Scan for the cell matching the given text and deliver its (X, Y) coordinate at center. 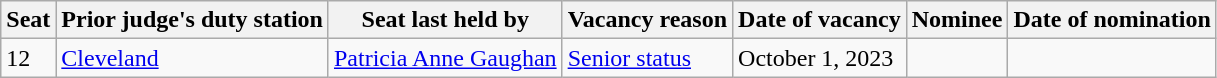
Date of nomination (1112, 20)
Vacancy reason (647, 20)
Cleveland (192, 58)
Seat last held by (445, 20)
Senior status (647, 58)
October 1, 2023 (820, 58)
Date of vacancy (820, 20)
Prior judge's duty station (192, 20)
12 (28, 58)
Nominee (957, 20)
Seat (28, 20)
Patricia Anne Gaughan (445, 58)
